Search for the cell housing the specified text and yield its (x, y) center coordinate. 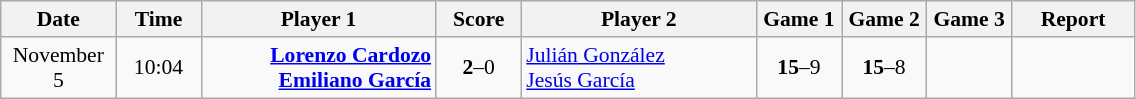
Game 3 (970, 19)
November 5 (58, 68)
Date (58, 19)
Time (158, 19)
2–0 (478, 68)
10:04 (158, 68)
15–9 (798, 68)
Julián González Jesús García (638, 68)
15–8 (884, 68)
Score (478, 19)
Lorenzo Cardozo Emiliano García (318, 68)
Player 2 (638, 19)
Game 2 (884, 19)
Game 1 (798, 19)
Player 1 (318, 19)
Report (1074, 19)
